Determine the [x, y] coordinate at the center of the cell enclosing the given text.  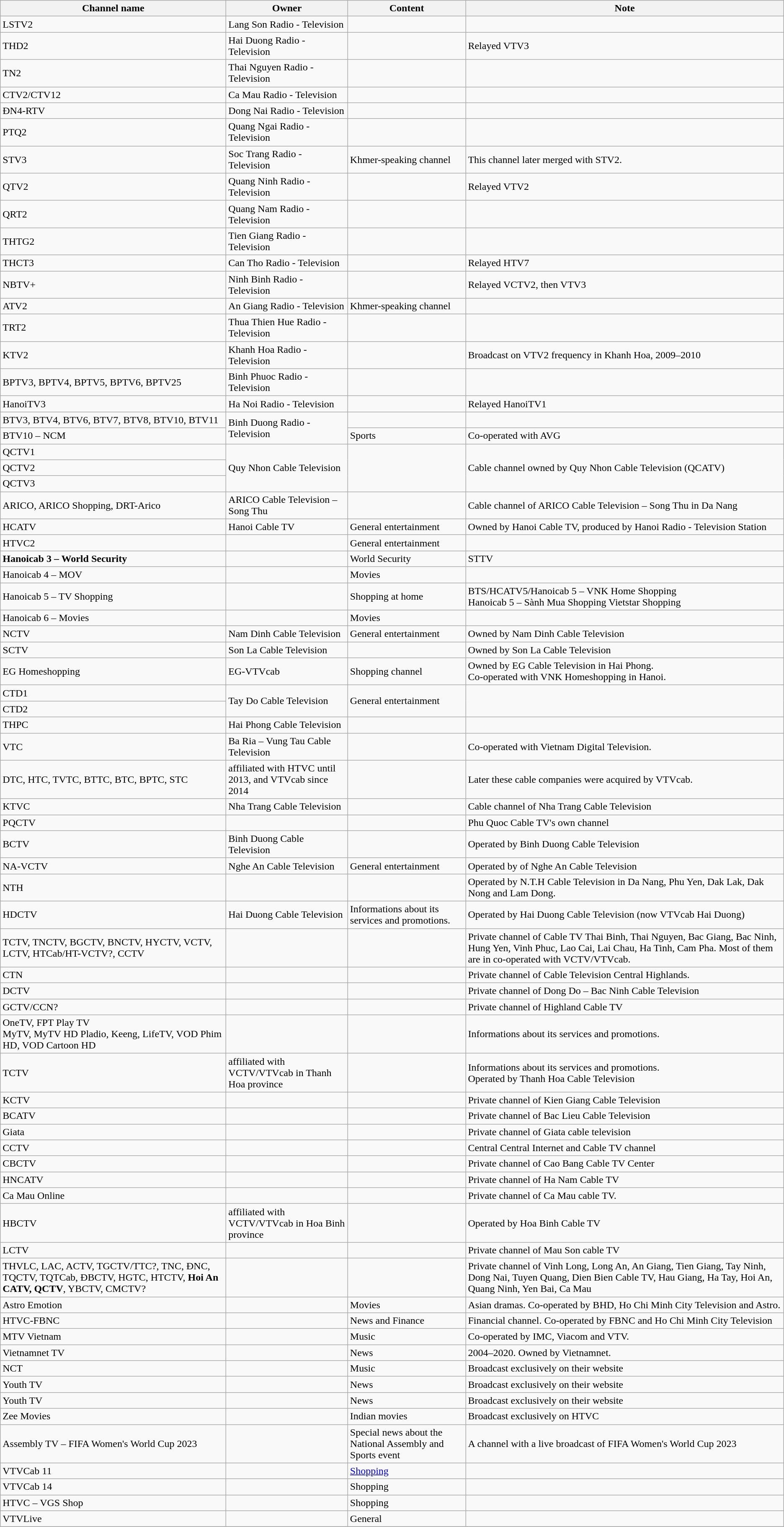
QCTV1 [113, 452]
Thua Thien Hue Radio - Television [287, 328]
2004–2020. Owned by Vietnamnet. [625, 1353]
General [407, 1519]
Vietnamnet TV [113, 1353]
An Giang Radio - Television [287, 306]
LSTV2 [113, 24]
QTV2 [113, 187]
Dong Nai Radio - Television [287, 111]
QCTV2 [113, 468]
BPTV3, BPTV4, BPTV5, BPTV6, BPTV25 [113, 382]
Ba Ria – Vung Tau Cable Television [287, 747]
PQCTV [113, 823]
Hanoicab 3 – World Security [113, 559]
Quang Ninh Radio - Television [287, 187]
MTV Vietnam [113, 1337]
DTC, HTC, TVTC, BTTC, BTC, BPTC, STC [113, 779]
Khanh Hoa Radio - Television [287, 355]
Hai Duong Radio - Television [287, 46]
Channel name [113, 8]
STV3 [113, 159]
CTD2 [113, 709]
VTC [113, 747]
ATV2 [113, 306]
Sports [407, 436]
Owned by Nam Dinh Cable Television [625, 634]
Content [407, 8]
Hanoicab 5 – TV Shopping [113, 596]
Quang Nam Radio - Television [287, 214]
NA-VCTV [113, 866]
Nam Dinh Cable Television [287, 634]
HTVC-FBNC [113, 1321]
KTV2 [113, 355]
Soc Trang Radio - Television [287, 159]
Relayed HTV7 [625, 263]
THTG2 [113, 241]
Private channel of Cao Bang Cable TV Center [625, 1164]
BTV10 – NCM [113, 436]
HanoiTV3 [113, 404]
CTN [113, 975]
HTVC – VGS Shop [113, 1503]
PTQ2 [113, 132]
Cable channel owned by Quy Nhon Cable Television (QCATV) [625, 468]
Tay Do Cable Television [287, 701]
Shopping at home [407, 596]
Operated by of Nghe An Cable Television [625, 866]
TCTV, TNCTV, BGCTV, BNCTV, HYCTV, VCTV, LCTV, HTCab/HT-VCTV?, CCTV [113, 948]
QRT2 [113, 214]
HNCATV [113, 1180]
Private channel of Dong Do – Bac Ninh Cable Television [625, 991]
Note [625, 8]
BCTV [113, 844]
NCT [113, 1369]
Operated by N.T.H Cable Television in Da Nang, Phu Yen, Dak Lak, Dak Nong and Lam Dong. [625, 888]
Hai Duong Cable Television [287, 914]
Operated by Hoa Binh Cable TV [625, 1223]
Relayed VTV2 [625, 187]
BTS/HCATV5/Hanoicab 5 – VNK Home ShoppingHanoicab 5 – Sành Mua Shopping Vietstar Shopping [625, 596]
Private channel of Giata cable television [625, 1132]
Informations about its services and promotions.Operated by Thanh Hoa Cable Television [625, 1073]
HCATV [113, 527]
Co-operated with AVG [625, 436]
VTVCab 11 [113, 1471]
Tien Giang Radio - Television [287, 241]
Asian dramas. Co-operated by BHD, Ho Chi Minh City Television and Astro. [625, 1304]
KCTV [113, 1100]
Private channel of Bac Lieu Cable Television [625, 1116]
A channel with a live broadcast of FIFA Women's World Cup 2023 [625, 1444]
LCTV [113, 1250]
Special news about the National Assembly and Sports event [407, 1444]
News and Finance [407, 1321]
EG-VTVcab [287, 671]
Hanoicab 4 – MOV [113, 575]
Ca Mau Radio - Television [287, 95]
CBCTV [113, 1164]
BCATV [113, 1116]
Relayed VCTV2, then VTV3 [625, 284]
SCTV [113, 650]
CCTV [113, 1148]
ARICO Cable Television – Song Thu [287, 505]
Later these cable companies were acquired by VTVcab. [625, 779]
BTV3, BTV4, BTV6, BTV7, BTV8, BTV10, BTV11 [113, 420]
Relayed HanoiTV1 [625, 404]
Zee Movies [113, 1416]
Operated by Binh Duong Cable Television [625, 844]
THVLC, LAC, ACTV, TGCTV/TTC?, TNC, ĐNC, TQCTV, TQTCab, ĐBCTV, HGTC, HTCTV, Hoi An CATV, QCTV, YBCTV, CMCTV? [113, 1277]
Nha Trang Cable Television [287, 807]
Ninh Binh Radio - Television [287, 284]
Private channel of Ca Mau cable TV. [625, 1196]
VTVLive [113, 1519]
QCTV3 [113, 484]
Cable channel of Nha Trang Cable Television [625, 807]
GCTV/CCN? [113, 1007]
NBTV+ [113, 284]
THCT3 [113, 263]
Nghe An Cable Television [287, 866]
Hanoicab 6 – Movies [113, 618]
Assembly TV – FIFA Women's World Cup 2023 [113, 1444]
Binh Duong Cable Television [287, 844]
Owned by Son La Cable Television [625, 650]
Shopping channel [407, 671]
OneTV, FPT Play TVMyTV, MyTV HD Pladio, Keeng, LifeTV, VOD Phim HD, VOD Cartoon HD [113, 1034]
NTH [113, 888]
Financial channel. Co-operated by FBNC and Ho Chi Minh City Television [625, 1321]
TCTV [113, 1073]
Relayed VTV3 [625, 46]
Phu Quoc Cable TV's own channel [625, 823]
VTVCab 14 [113, 1487]
Broadcast on VTV2 frequency in Khanh Hoa, 2009–2010 [625, 355]
Central Central Internet and Cable TV channel [625, 1148]
Private channel of Cable Television Central Highlands. [625, 975]
Hai Phong Cable Television [287, 725]
Son La Cable Television [287, 650]
Private channel of Ha Nam Cable TV [625, 1180]
EG Homeshopping [113, 671]
Co-operated with Vietnam Digital Television. [625, 747]
ĐN4-RTV [113, 111]
Private channel of Mau Son cable TV [625, 1250]
STTV [625, 559]
Can Tho Radio - Television [287, 263]
affiliated with VCTV/VTVcab in Hoa Binh province [287, 1223]
Hanoi Cable TV [287, 527]
Co-operated by IMC, Viacom and VTV. [625, 1337]
Operated by Hai Duong Cable Television (now VTVcab Hai Duong) [625, 914]
Cable channel of ARICO Cable Television – Song Thu in Da Nang [625, 505]
Quy Nhon Cable Television [287, 468]
Owned by Hanoi Cable TV, produced by Hanoi Radio - Television Station [625, 527]
ARICO, ARICO Shopping, DRT-Arico [113, 505]
CTD1 [113, 693]
DCTV [113, 991]
Private channel of Highland Cable TV [625, 1007]
Binh Phuoc Radio - Television [287, 382]
Giata [113, 1132]
Broadcast exclusively on HTVC [625, 1416]
Thai Nguyen Radio - Television [287, 73]
KTVC [113, 807]
HBCTV [113, 1223]
Ha Noi Radio - Television [287, 404]
Lang Son Radio - Television [287, 24]
Quang Ngai Radio - Television [287, 132]
Indian movies [407, 1416]
HTVC2 [113, 543]
affiliated with HTVC until 2013, and VTVcab since 2014 [287, 779]
Owned by EG Cable Television in Hai Phong.Co-operated with VNK Homeshopping in Hanoi. [625, 671]
THPC [113, 725]
Astro Emotion [113, 1304]
CTV2/CTV12 [113, 95]
TRT2 [113, 328]
HDCTV [113, 914]
NCTV [113, 634]
This channel later merged with STV2. [625, 159]
THD2 [113, 46]
Private channel of Kien Giang Cable Television [625, 1100]
TN2 [113, 73]
affiliated with VCTV/VTVcab in Thanh Hoa province [287, 1073]
World Security [407, 559]
Owner [287, 8]
Binh Duong Radio - Television [287, 428]
Ca Mau Online [113, 1196]
